Identify which cell holds the provided text, then report its (x, y) central coordinate. 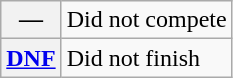
Did not finish (146, 58)
DNF (31, 58)
— (31, 20)
Did not compete (146, 20)
